Output the (X, Y) coordinate of the center of the cell containing the given text.  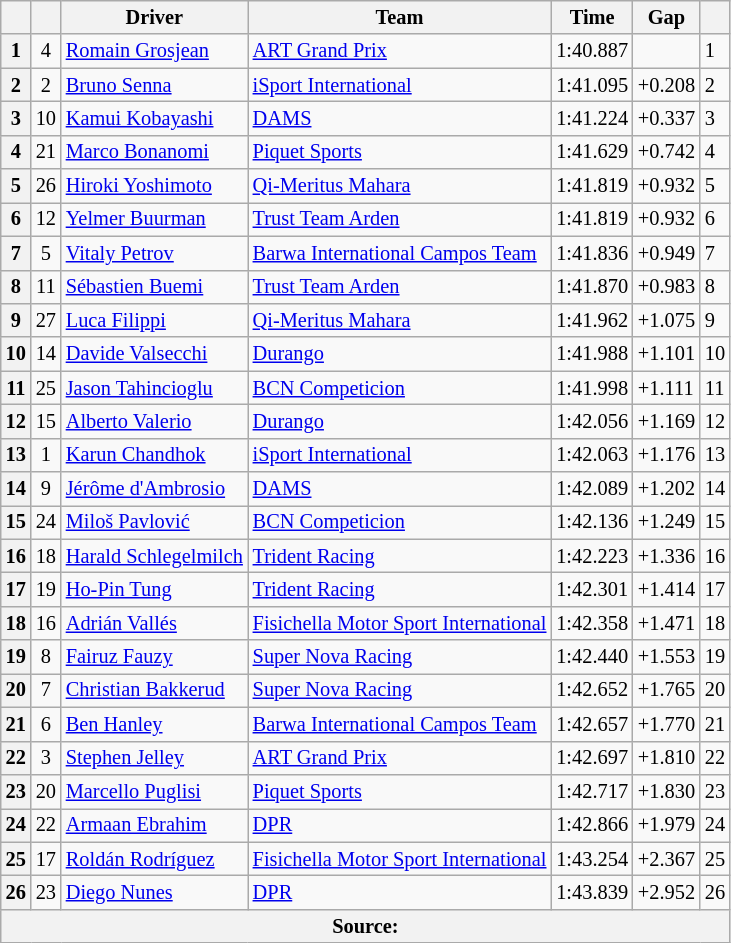
+1.336 (666, 556)
+2.367 (666, 859)
1:41.988 (592, 354)
27 (46, 320)
+1.176 (666, 455)
+0.983 (666, 287)
Davide Valsecchi (154, 354)
Christian Bakkerud (154, 690)
+0.337 (666, 118)
+1.111 (666, 388)
+1.169 (666, 421)
1:42.136 (592, 522)
+1.830 (666, 791)
1:41.224 (592, 118)
1:43.839 (592, 892)
+1.414 (666, 589)
1:42.697 (592, 758)
Diego Nunes (154, 892)
+0.742 (666, 152)
Source: (366, 926)
Yelmer Buurman (154, 219)
1:42.866 (592, 825)
1:42.063 (592, 455)
1:41.095 (592, 85)
1:41.962 (592, 320)
1:42.089 (592, 489)
1:42.652 (592, 690)
Marco Bonanomi (154, 152)
1:42.440 (592, 657)
+1.471 (666, 623)
+2.952 (666, 892)
1:42.301 (592, 589)
1:43.254 (592, 859)
1:41.836 (592, 253)
Jérôme d'Ambrosio (154, 489)
Jason Tahincioglu (154, 388)
Harald Schlegelmilch (154, 556)
Stephen Jelley (154, 758)
+1.202 (666, 489)
Luca Filippi (154, 320)
1:41.629 (592, 152)
1:40.887 (592, 51)
1:41.870 (592, 287)
1:42.358 (592, 623)
Hiroki Yoshimoto (154, 186)
Armaan Ebrahim (154, 825)
+1.765 (666, 690)
Marcello Puglisi (154, 791)
Karun Chandhok (154, 455)
+1.553 (666, 657)
1:42.717 (592, 791)
Team (400, 17)
+0.949 (666, 253)
Gap (666, 17)
+1.249 (666, 522)
Romain Grosjean (154, 51)
Ho-Pin Tung (154, 589)
Miloš Pavlović (154, 522)
1:42.657 (592, 724)
+1.101 (666, 354)
Driver (154, 17)
Fairuz Fauzy (154, 657)
+0.208 (666, 85)
1:42.056 (592, 421)
Time (592, 17)
Sébastien Buemi (154, 287)
Kamui Kobayashi (154, 118)
1:42.223 (592, 556)
+1.770 (666, 724)
Roldán Rodríguez (154, 859)
Bruno Senna (154, 85)
1:41.998 (592, 388)
Ben Hanley (154, 724)
Alberto Valerio (154, 421)
+1.075 (666, 320)
+1.979 (666, 825)
Vitaly Petrov (154, 253)
Adrián Vallés (154, 623)
+1.810 (666, 758)
